Pinpoint the cell where the given text exists, returning its [x, y] midpoint coordinate. 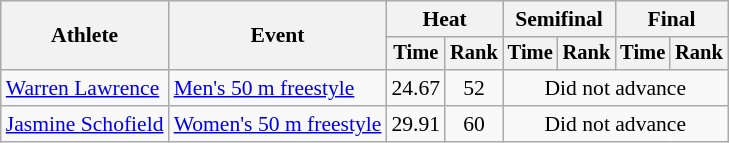
52 [474, 88]
Athlete [85, 36]
29.91 [416, 124]
Heat [444, 19]
Event [278, 36]
Men's 50 m freestyle [278, 88]
Jasmine Schofield [85, 124]
60 [474, 124]
24.67 [416, 88]
Final [671, 19]
Warren Lawrence [85, 88]
Semifinal [559, 19]
Women's 50 m freestyle [278, 124]
